Output the [X, Y] coordinate of the center of the cell containing the given text.  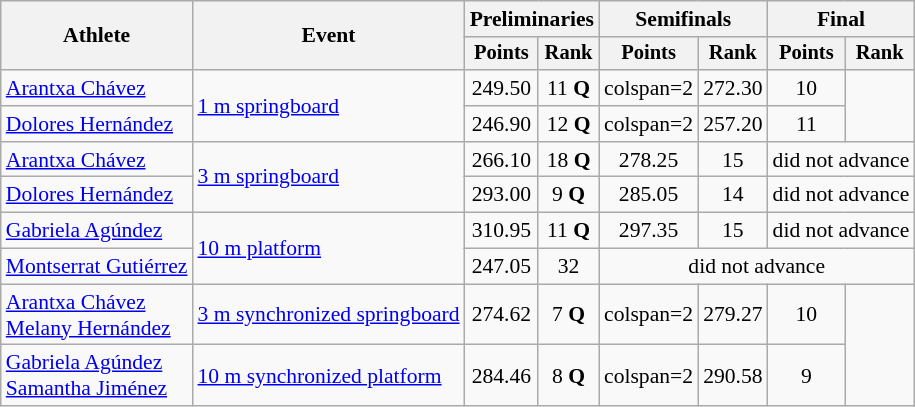
285.05 [648, 195]
3 m synchronized springboard [328, 314]
Gabriela Agúndez [97, 231]
272.30 [732, 88]
3 m springboard [328, 178]
Athlete [97, 36]
11 [806, 124]
Gabriela AgúndezSamantha Jiménez [97, 376]
279.27 [732, 314]
9 [806, 376]
10 m platform [328, 248]
284.46 [502, 376]
12 Q [568, 124]
32 [568, 267]
1 m springboard [328, 106]
257.20 [732, 124]
Arantxa ChávezMelany Hernández [97, 314]
246.90 [502, 124]
278.25 [648, 160]
293.00 [502, 195]
Event [328, 36]
7 Q [568, 314]
9 Q [568, 195]
249.50 [502, 88]
8 Q [568, 376]
266.10 [502, 160]
274.62 [502, 314]
14 [732, 195]
18 Q [568, 160]
Final [842, 19]
297.35 [648, 231]
Montserrat Gutiérrez [97, 267]
Semifinals [684, 19]
290.58 [732, 376]
310.95 [502, 231]
247.05 [502, 267]
Preliminaries [532, 19]
10 m synchronized platform [328, 376]
